Capture the cell that displays the provided text and extract its (x, y) central coordinate. 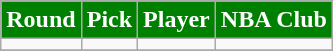
Player (177, 20)
NBA Club (274, 20)
Pick (109, 20)
Round (41, 20)
